Extract the [X, Y] coordinate from the center of the cell holding the provided text.  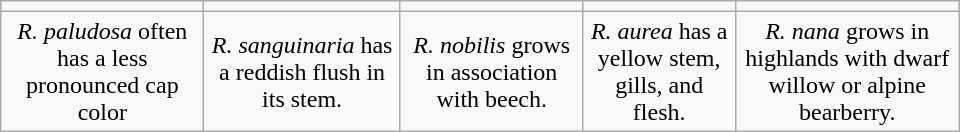
R. nobilis grows in association with beech. [492, 72]
R. paludosa often has a less pronounced cap color [102, 72]
R. sanguinaria has a reddish flush in its stem. [302, 72]
R. aurea has a yellow stem, gills, and flesh. [659, 72]
R. nana grows in highlands with dwarf willow or alpine bearberry. [847, 72]
